Return [x, y] of the center of cell containing provided text 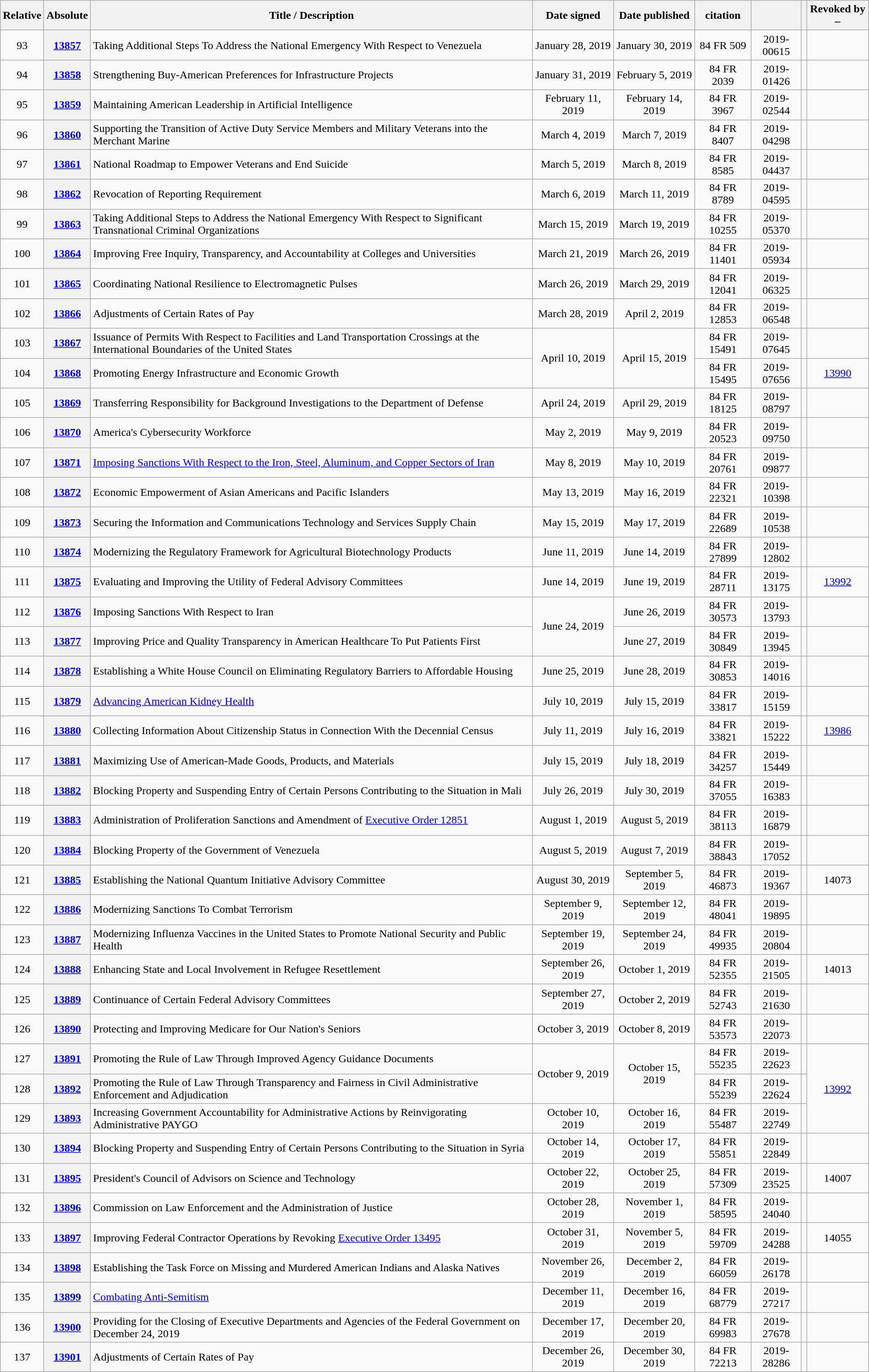
2019-08797 [776, 403]
2019-15449 [776, 761]
135 [22, 1297]
2019-26178 [776, 1268]
October 25, 2019 [654, 1178]
2019-28286 [776, 1357]
84 FR 37055 [723, 790]
June 28, 2019 [654, 671]
13884 [67, 850]
13882 [67, 790]
2019-17052 [776, 850]
14007 [838, 1178]
13990 [838, 373]
84 FR 58595 [723, 1208]
123 [22, 939]
May 13, 2019 [573, 492]
14013 [838, 970]
128 [22, 1089]
Relative [22, 16]
Administration of Proliferation Sanctions and Amendment of Executive Order 12851 [312, 820]
2019-05934 [776, 254]
2019-06548 [776, 313]
2019-15159 [776, 701]
13867 [67, 343]
13900 [67, 1327]
13857 [67, 45]
2019-13793 [776, 611]
84 FR 15495 [723, 373]
September 19, 2019 [573, 939]
13860 [67, 135]
September 9, 2019 [573, 910]
13871 [67, 463]
98 [22, 194]
84 FR 30849 [723, 642]
13861 [67, 164]
April 10, 2019 [573, 358]
September 27, 2019 [573, 999]
84 FR 46873 [723, 880]
2019-10398 [776, 492]
13865 [67, 283]
94 [22, 75]
September 12, 2019 [654, 910]
March 28, 2019 [573, 313]
13876 [67, 611]
84 FR 33817 [723, 701]
124 [22, 970]
13878 [67, 671]
Improving Federal Contractor Operations by Revoking Executive Order 13495 [312, 1237]
2019-27217 [776, 1297]
April 29, 2019 [654, 403]
October 31, 2019 [573, 1237]
Increasing Government Accountability for Administrative Actions by Reinvigorating Administrative PAYGO [312, 1118]
Issuance of Permits With Respect to Facilities and Land Transportation Crossings at the International Boundaries of the United States [312, 343]
127 [22, 1059]
84 FR 53573 [723, 1029]
Protecting and Improving Medicare for Our Nation's Seniors [312, 1029]
97 [22, 164]
Strengthening Buy-American Preferences for Infrastructure Projects [312, 75]
September 26, 2019 [573, 970]
84 FR 38113 [723, 820]
Title / Description [312, 16]
June 25, 2019 [573, 671]
2019-16383 [776, 790]
13894 [67, 1148]
2019-02544 [776, 104]
84 FR 20523 [723, 433]
Promoting Energy Infrastructure and Economic Growth [312, 373]
March 7, 2019 [654, 135]
Supporting the Transition of Active Duty Service Members and Military Veterans into the Merchant Marine [312, 135]
October 3, 2019 [573, 1029]
October 16, 2019 [654, 1118]
84 FR 18125 [723, 403]
December 2, 2019 [654, 1268]
Imposing Sanctions With Respect to the Iron, Steel, Aluminum, and Copper Sectors of Iran [312, 463]
Securing the Information and Communications Technology and Services Supply Chain [312, 522]
March 21, 2019 [573, 254]
2019-04595 [776, 194]
December 30, 2019 [654, 1357]
July 30, 2019 [654, 790]
2019-22749 [776, 1118]
107 [22, 463]
April 24, 2019 [573, 403]
November 1, 2019 [654, 1208]
84 FR 11401 [723, 254]
100 [22, 254]
84 FR 20761 [723, 463]
Improving Price and Quality Transparency in American Healthcare To Put Patients First [312, 642]
84 FR 55235 [723, 1059]
126 [22, 1029]
13875 [67, 582]
Establishing the Task Force on Missing and Murdered American Indians and Alaska Natives [312, 1268]
115 [22, 701]
13888 [67, 970]
Providing for the Closing of Executive Departments and Agencies of the Federal Government on December 24, 2019 [312, 1327]
2019-01426 [776, 75]
August 30, 2019 [573, 880]
Blocking Property of the Government of Venezuela [312, 850]
84 FR 22321 [723, 492]
citation [723, 16]
October 9, 2019 [573, 1074]
March 19, 2019 [654, 224]
84 FR 15491 [723, 343]
March 29, 2019 [654, 283]
October 10, 2019 [573, 1118]
2019-19367 [776, 880]
Maintaining American Leadership in Artificial Intelligence [312, 104]
July 16, 2019 [654, 730]
2019-22624 [776, 1089]
13883 [67, 820]
November 5, 2019 [654, 1237]
84 FR 509 [723, 45]
March 6, 2019 [573, 194]
112 [22, 611]
October 28, 2019 [573, 1208]
84 FR 55239 [723, 1089]
August 7, 2019 [654, 850]
96 [22, 135]
84 FR 28711 [723, 582]
13892 [67, 1089]
13897 [67, 1237]
84 FR 55487 [723, 1118]
May 10, 2019 [654, 463]
2019-22849 [776, 1148]
October 17, 2019 [654, 1148]
84 FR 49935 [723, 939]
Coordinating National Resilience to Electromagnetic Pulses [312, 283]
2019-24040 [776, 1208]
84 FR 8407 [723, 135]
July 26, 2019 [573, 790]
13880 [67, 730]
119 [22, 820]
13870 [67, 433]
May 16, 2019 [654, 492]
109 [22, 522]
February 14, 2019 [654, 104]
84 FR 3967 [723, 104]
February 11, 2019 [573, 104]
2019-00615 [776, 45]
108 [22, 492]
13872 [67, 492]
Revocation of Reporting Requirement [312, 194]
116 [22, 730]
May 2, 2019 [573, 433]
2019-14016 [776, 671]
13868 [67, 373]
July 18, 2019 [654, 761]
84 FR 12041 [723, 283]
13859 [67, 104]
113 [22, 642]
13887 [67, 939]
November 26, 2019 [573, 1268]
129 [22, 1118]
84 FR 34257 [723, 761]
13889 [67, 999]
May 9, 2019 [654, 433]
Enhancing State and Local Involvement in Refugee Resettlement [312, 970]
September 5, 2019 [654, 880]
2019-04437 [776, 164]
Absolute [67, 16]
December 17, 2019 [573, 1327]
13898 [67, 1268]
2019-12802 [776, 552]
October 14, 2019 [573, 1148]
101 [22, 283]
October 22, 2019 [573, 1178]
121 [22, 880]
Economic Empowerment of Asian Americans and Pacific Islanders [312, 492]
110 [22, 552]
2019-10538 [776, 522]
84 FR 10255 [723, 224]
Date published [654, 16]
January 31, 2019 [573, 75]
84 FR 22689 [723, 522]
2019-13945 [776, 642]
13895 [67, 1178]
130 [22, 1148]
2019-19895 [776, 910]
2019-21505 [776, 970]
13879 [67, 701]
102 [22, 313]
Modernizing the Regulatory Framework for Agricultural Biotechnology Products [312, 552]
84 FR 8585 [723, 164]
2019-05370 [776, 224]
August 1, 2019 [573, 820]
February 5, 2019 [654, 75]
October 2, 2019 [654, 999]
Modernizing Influenza Vaccines in the United States to Promote National Security and Public Health [312, 939]
Modernizing Sanctions To Combat Terrorism [312, 910]
March 11, 2019 [654, 194]
2019-24288 [776, 1237]
2019-20804 [776, 939]
Establishing the National Quantum Initiative Advisory Committee [312, 880]
June 26, 2019 [654, 611]
84 FR 48041 [723, 910]
Evaluating and Improving the Utility of Federal Advisory Committees [312, 582]
December 16, 2019 [654, 1297]
137 [22, 1357]
118 [22, 790]
13866 [67, 313]
13896 [67, 1208]
Blocking Property and Suspending Entry of Certain Persons Contributing to the Situation in Mali [312, 790]
84 FR 66059 [723, 1268]
14055 [838, 1237]
95 [22, 104]
Commission on Law Enforcement and the Administration of Justice [312, 1208]
2019-09877 [776, 463]
2019-16879 [776, 820]
104 [22, 373]
Promoting the Rule of Law Through Improved Agency Guidance Documents [312, 1059]
Promoting the Rule of Law Through Transparency and Fairness in Civil Administrative Enforcement and Adjudication [312, 1089]
Collecting Information About Citizenship Status in Connection With the Decennial Census [312, 730]
136 [22, 1327]
122 [22, 910]
2019-22623 [776, 1059]
84 FR 69983 [723, 1327]
84 FR 8789 [723, 194]
105 [22, 403]
106 [22, 433]
84 FR 2039 [723, 75]
131 [22, 1178]
13986 [838, 730]
84 FR 30573 [723, 611]
October 15, 2019 [654, 1074]
January 30, 2019 [654, 45]
125 [22, 999]
14073 [838, 880]
13893 [67, 1118]
June 27, 2019 [654, 642]
2019-22073 [776, 1029]
March 4, 2019 [573, 135]
84 FR 33821 [723, 730]
Maximizing Use of American-Made Goods, Products, and Materials [312, 761]
13869 [67, 403]
13901 [67, 1357]
2019-27678 [776, 1327]
84 FR 68779 [723, 1297]
2019-23525 [776, 1178]
May 17, 2019 [654, 522]
117 [22, 761]
President's Council of Advisors on Science and Technology [312, 1178]
America's Cybersecurity Workforce [312, 433]
134 [22, 1268]
Establishing a White House Council on Eliminating Regulatory Barriers to Affordable Housing [312, 671]
National Roadmap to Empower Veterans and End Suicide [312, 164]
111 [22, 582]
2019-15222 [776, 730]
October 1, 2019 [654, 970]
June 24, 2019 [573, 626]
103 [22, 343]
Advancing American Kidney Health [312, 701]
December 26, 2019 [573, 1357]
84 FR 38843 [723, 850]
84 FR 12853 [723, 313]
March 8, 2019 [654, 164]
2019-04298 [776, 135]
Imposing Sanctions With Respect to Iran [312, 611]
Improving Free Inquiry, Transparency, and Accountability at Colleges and Universities [312, 254]
13881 [67, 761]
April 15, 2019 [654, 358]
July 10, 2019 [573, 701]
13858 [67, 75]
99 [22, 224]
84 FR 59709 [723, 1237]
2019-09750 [776, 433]
13899 [67, 1297]
April 2, 2019 [654, 313]
120 [22, 850]
13890 [67, 1029]
2019-06325 [776, 283]
13885 [67, 880]
July 11, 2019 [573, 730]
84 FR 57309 [723, 1178]
84 FR 55851 [723, 1148]
2019-13175 [776, 582]
84 FR 52743 [723, 999]
84 FR 30853 [723, 671]
Blocking Property and Suspending Entry of Certain Persons Contributing to the Situation in Syria [312, 1148]
84 FR 52355 [723, 970]
Revoked by – [838, 16]
Taking Additional Steps to Address the National Emergency With Respect to Significant Transnational Criminal Organizations [312, 224]
13864 [67, 254]
Continuance of Certain Federal Advisory Committees [312, 999]
13886 [67, 910]
13874 [67, 552]
January 28, 2019 [573, 45]
84 FR 72213 [723, 1357]
October 8, 2019 [654, 1029]
133 [22, 1237]
December 20, 2019 [654, 1327]
132 [22, 1208]
13863 [67, 224]
March 15, 2019 [573, 224]
June 19, 2019 [654, 582]
93 [22, 45]
13862 [67, 194]
September 24, 2019 [654, 939]
114 [22, 671]
May 8, 2019 [573, 463]
13891 [67, 1059]
Date signed [573, 16]
13873 [67, 522]
June 11, 2019 [573, 552]
Combating Anti-Semitism [312, 1297]
Transferring Responsibility for Background Investigations to the Department of Defense [312, 403]
84 FR 27899 [723, 552]
13877 [67, 642]
2019-21630 [776, 999]
2019-07645 [776, 343]
2019-07656 [776, 373]
December 11, 2019 [573, 1297]
Taking Additional Steps To Address the National Emergency With Respect to Venezuela [312, 45]
March 5, 2019 [573, 164]
May 15, 2019 [573, 522]
